Detect which cell encompasses the target text, then output its [X, Y] center coordinate. 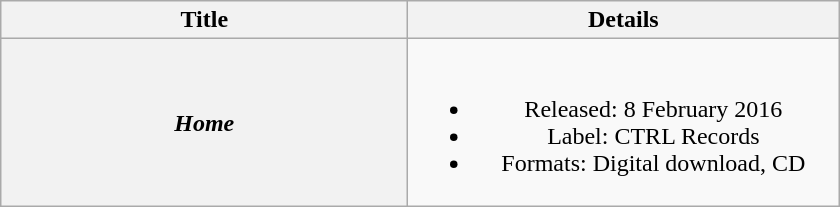
Details [624, 20]
Title [204, 20]
Home [204, 122]
Released: 8 February 2016Label: CTRL RecordsFormats: Digital download, CD [624, 122]
